Determine the [x, y] coordinate at the center of the cell enclosing the given text.  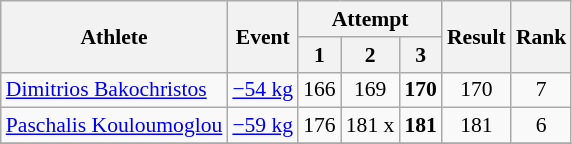
Attempt [370, 19]
−59 kg [262, 126]
Paschalis Kouloumoglou [114, 126]
1 [320, 55]
Dimitrios Bakochristos [114, 90]
7 [542, 90]
Rank [542, 36]
176 [320, 126]
3 [420, 55]
2 [370, 55]
166 [320, 90]
Event [262, 36]
Result [476, 36]
−54 kg [262, 90]
169 [370, 90]
6 [542, 126]
181 x [370, 126]
Athlete [114, 36]
